Return [X, Y] of the center of cell containing provided text 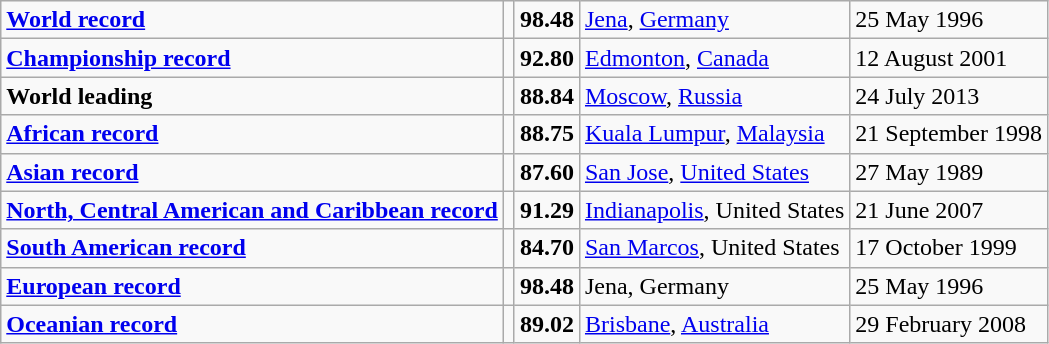
Moscow, Russia [714, 96]
Indianapolis, United States [714, 210]
91.29 [546, 210]
17 October 1999 [949, 248]
87.60 [546, 172]
Kuala Lumpur, Malaysia [714, 134]
San Marcos, United States [714, 248]
Championship record [252, 58]
12 August 2001 [949, 58]
World leading [252, 96]
North, Central American and Caribbean record [252, 210]
Asian record [252, 172]
Edmonton, Canada [714, 58]
Oceanian record [252, 324]
World record [252, 20]
29 February 2008 [949, 324]
Brisbane, Australia [714, 324]
88.75 [546, 134]
21 September 1998 [949, 134]
24 July 2013 [949, 96]
21 June 2007 [949, 210]
92.80 [546, 58]
European record [252, 286]
89.02 [546, 324]
84.70 [546, 248]
African record [252, 134]
San Jose, United States [714, 172]
88.84 [546, 96]
South American record [252, 248]
27 May 1989 [949, 172]
